Scan for the cell matching the given text and deliver its (x, y) coordinate at center. 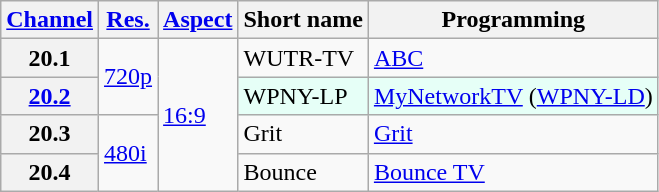
720p (128, 77)
WUTR-TV (303, 58)
Aspect (198, 20)
Bounce (303, 172)
Short name (303, 20)
480i (128, 153)
Res. (128, 20)
20.4 (50, 172)
20.1 (50, 58)
MyNetworkTV (WPNY-LD) (513, 96)
ABC (513, 58)
WPNY-LP (303, 96)
20.2 (50, 96)
Programming (513, 20)
20.3 (50, 134)
Bounce TV (513, 172)
16:9 (198, 115)
Channel (50, 20)
